Search for the cell housing the specified text and yield its [X, Y] center coordinate. 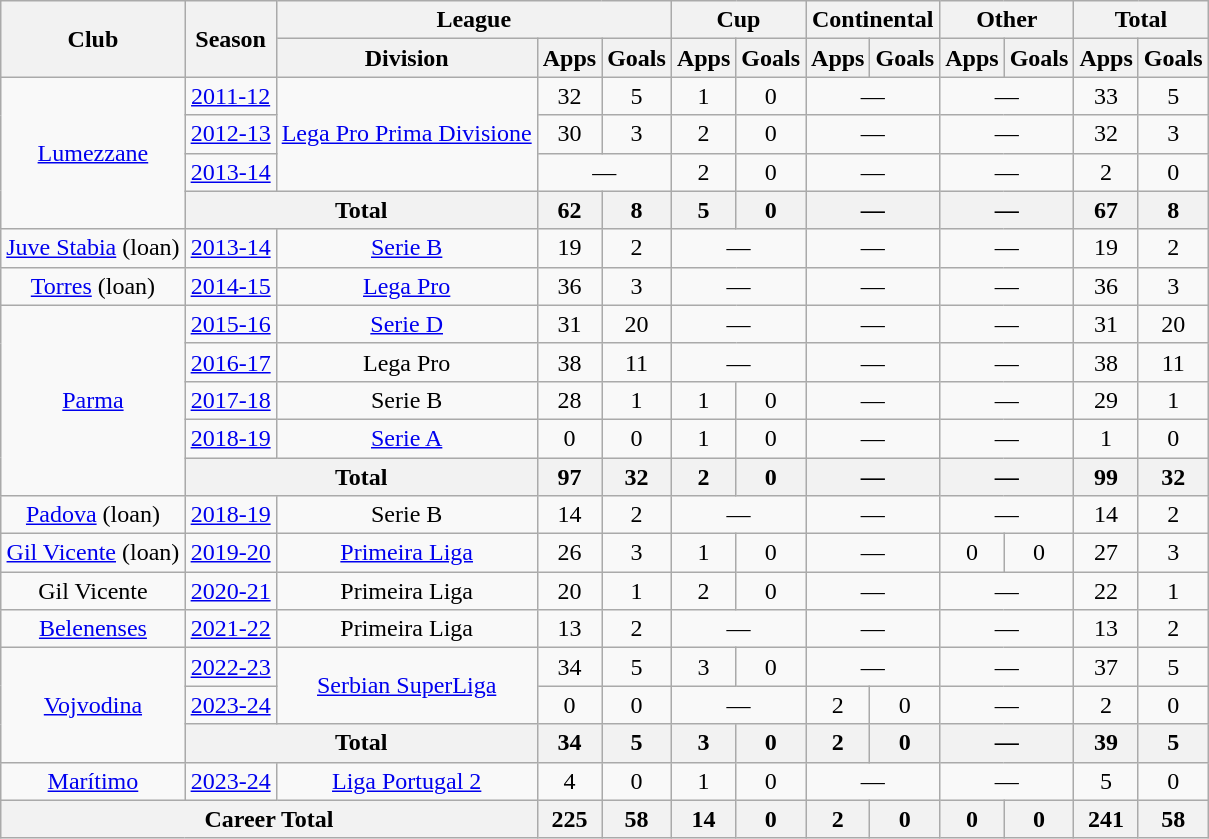
37 [1106, 667]
30 [569, 134]
Lumezzane [93, 153]
Continental [873, 20]
Liga Portugal 2 [406, 781]
Serie A [406, 438]
Division [406, 58]
2022-23 [230, 667]
League [474, 20]
26 [569, 553]
2014-15 [230, 286]
22 [1106, 591]
Gil Vicente (loan) [93, 553]
39 [1106, 743]
Serie D [406, 324]
28 [569, 400]
2021-22 [230, 629]
29 [1106, 400]
Vojvodina [93, 705]
2012-13 [230, 134]
241 [1106, 819]
Belenenses [93, 629]
Other [1007, 20]
62 [569, 210]
Cup [738, 20]
2019-20 [230, 553]
Juve Stabia (loan) [93, 248]
Parma [93, 400]
Club [93, 39]
Lega Pro Prima Divisione [406, 134]
2015-16 [230, 324]
2016-17 [230, 362]
27 [1106, 553]
67 [1106, 210]
4 [569, 781]
225 [569, 819]
2020-21 [230, 591]
Gil Vicente [93, 591]
Serbian SuperLiga [406, 686]
Season [230, 39]
Padova (loan) [93, 515]
Torres (loan) [93, 286]
97 [569, 477]
2011-12 [230, 96]
Marítimo [93, 781]
2017-18 [230, 400]
99 [1106, 477]
Career Total [269, 819]
33 [1106, 96]
